Determine the (X, Y) coordinate at the center of the cell enclosing the given text.  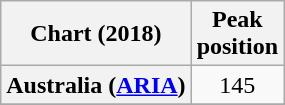
Chart (2018) (96, 34)
145 (237, 85)
Australia (ARIA) (96, 85)
Peak position (237, 34)
